Pinpoint the cell where the given text exists, returning its [X, Y] midpoint coordinate. 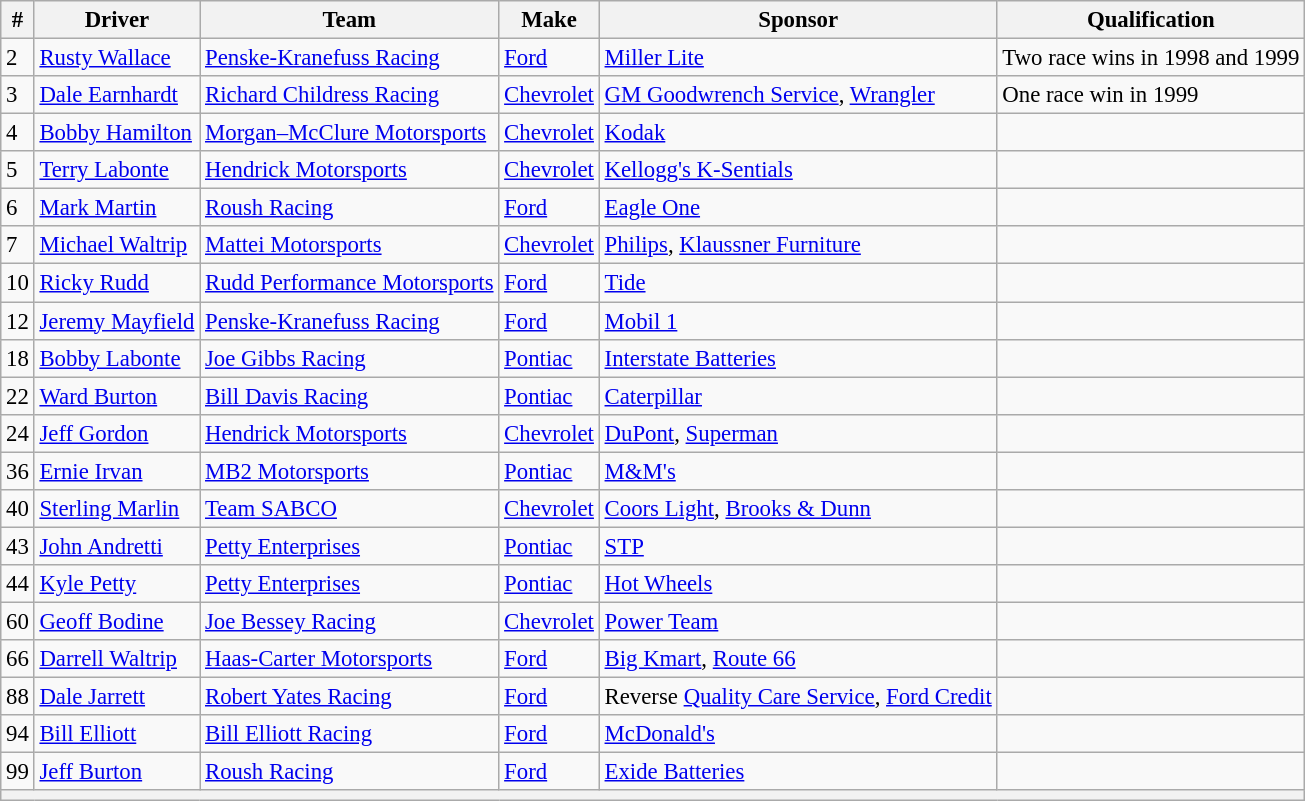
5 [18, 170]
Terry Labonte [117, 170]
Rudd Performance Motorsports [350, 283]
Kodak [798, 133]
Two race wins in 1998 and 1999 [1151, 58]
Hot Wheels [798, 584]
Jeff Burton [117, 772]
Team [350, 20]
One race win in 1999 [1151, 95]
40 [18, 509]
GM Goodwrench Service, Wrangler [798, 95]
Qualification [1151, 20]
Caterpillar [798, 396]
DuPont, Superman [798, 433]
Tide [798, 283]
Bobby Labonte [117, 358]
Bill Elliott [117, 734]
Kyle Petty [117, 584]
Joe Bessey Racing [350, 621]
Kellogg's K-Sentials [798, 170]
99 [18, 772]
Robert Yates Racing [350, 697]
Jeremy Mayfield [117, 321]
Philips, Klaussner Furniture [798, 245]
Reverse Quality Care Service, Ford Credit [798, 697]
4 [18, 133]
60 [18, 621]
88 [18, 697]
Ricky Rudd [117, 283]
Haas-Carter Motorsports [350, 659]
Ernie Irvan [117, 471]
Coors Light, Brooks & Dunn [798, 509]
Dale Jarrett [117, 697]
10 [18, 283]
Make [549, 20]
Joe Gibbs Racing [350, 358]
Sterling Marlin [117, 509]
Darrell Waltrip [117, 659]
18 [18, 358]
7 [18, 245]
12 [18, 321]
Bill Davis Racing [350, 396]
Driver [117, 20]
6 [18, 208]
Bobby Hamilton [117, 133]
Jeff Gordon [117, 433]
3 [18, 95]
Mark Martin [117, 208]
36 [18, 471]
Exide Batteries [798, 772]
# [18, 20]
Richard Childress Racing [350, 95]
Eagle One [798, 208]
24 [18, 433]
Mattei Motorsports [350, 245]
McDonald's [798, 734]
Dale Earnhardt [117, 95]
94 [18, 734]
66 [18, 659]
Big Kmart, Route 66 [798, 659]
Morgan–McClure Motorsports [350, 133]
2 [18, 58]
Ward Burton [117, 396]
Interstate Batteries [798, 358]
Power Team [798, 621]
44 [18, 584]
Bill Elliott Racing [350, 734]
Michael Waltrip [117, 245]
Rusty Wallace [117, 58]
43 [18, 546]
Miller Lite [798, 58]
STP [798, 546]
M&M's [798, 471]
Sponsor [798, 20]
Mobil 1 [798, 321]
MB2 Motorsports [350, 471]
Geoff Bodine [117, 621]
John Andretti [117, 546]
Team SABCO [350, 509]
22 [18, 396]
